From the cell containing the given text, extract its center point as (x, y) coordinate. 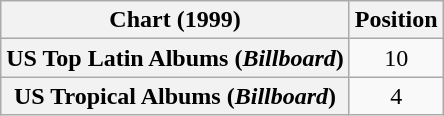
4 (396, 96)
US Top Latin Albums (Billboard) (176, 58)
10 (396, 58)
US Tropical Albums (Billboard) (176, 96)
Chart (1999) (176, 20)
Position (396, 20)
